Provide the [x, y] coordinate of the cell's center where the given text is located.  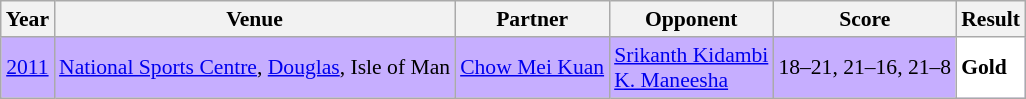
Result [990, 19]
Partner [532, 19]
Gold [990, 68]
Srikanth Kidambi K. Maneesha [691, 68]
Year [28, 19]
2011 [28, 68]
Score [864, 19]
National Sports Centre, Douglas, Isle of Man [254, 68]
18–21, 21–16, 21–8 [864, 68]
Opponent [691, 19]
Chow Mei Kuan [532, 68]
Venue [254, 19]
